For the text-containing cell, return its midpoint in [X, Y] coordinate format. 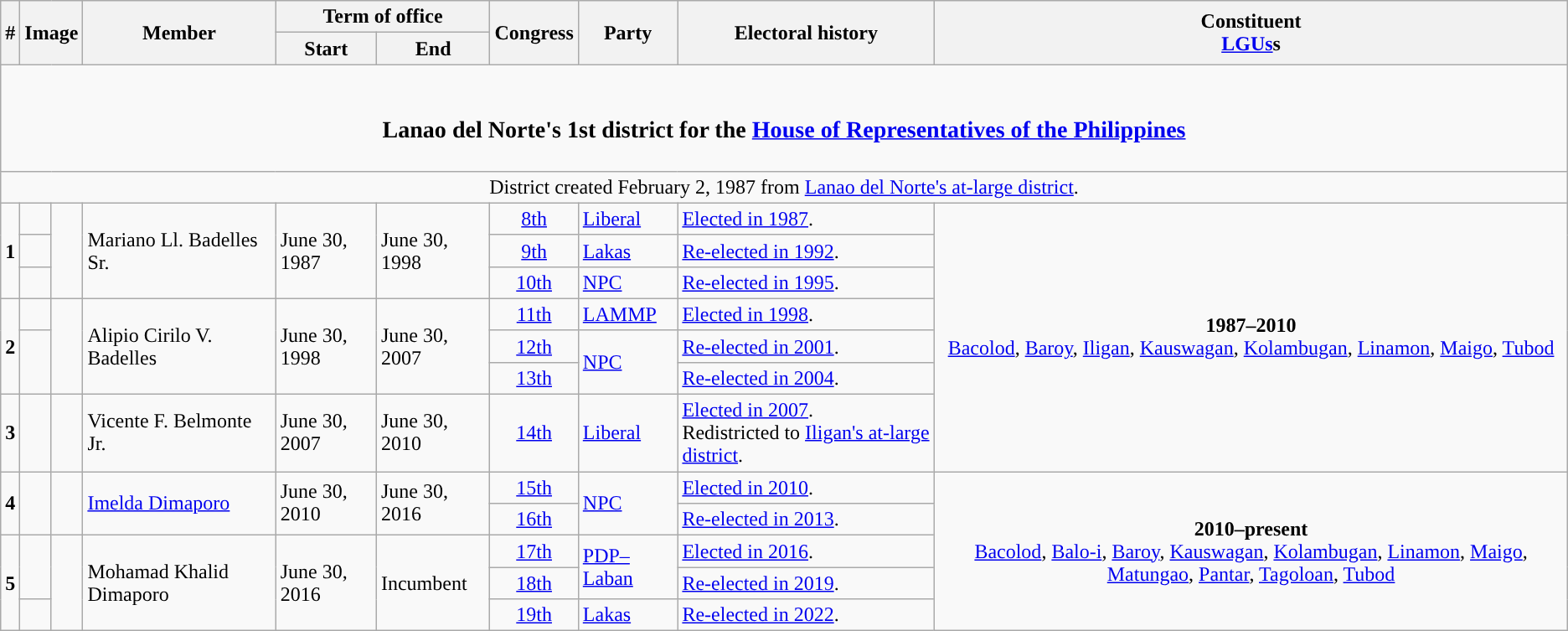
Re-elected in 2013. [806, 520]
3 [10, 433]
11th [534, 314]
1987–2010Bacolod, Baroy, Iligan, Kauswagan, Kolambugan, Linamon, Maigo, Tubod [1251, 337]
Term of office [383, 17]
2010–presentBacolod, Balo-i, Baroy, Kauswagan, Kolambugan, Linamon, Maigo, Matungao, Pantar, Tagoloan, Tubod [1251, 551]
PDP–Laban [628, 567]
15th [534, 488]
June 30, 1987 [326, 251]
Re-elected in 2004. [806, 378]
Alipio Cirilo V. Badelles [179, 346]
2 [10, 346]
1 [10, 251]
Elected in 2010. [806, 488]
Elected in 1998. [806, 314]
Imelda Dimaporo [179, 504]
Image [52, 33]
4 [10, 504]
9th [534, 251]
# [10, 33]
Incumbent [433, 583]
18th [534, 583]
Elected in 2016. [806, 551]
8th [534, 219]
Vicente F. Belmonte Jr. [179, 433]
End [433, 49]
ConstituentLGUss [1251, 33]
17th [534, 551]
Start [326, 49]
LAMMP [628, 314]
Elected in 2007.Redistricted to Iligan's at-large district. [806, 433]
14th [534, 433]
13th [534, 378]
Elected in 1987. [806, 219]
Party [628, 33]
10th [534, 282]
12th [534, 346]
Re-elected in 2001. [806, 346]
5 [10, 583]
District created February 2, 1987 from Lanao del Norte's at-large district. [784, 187]
Re-elected in 1992. [806, 251]
16th [534, 520]
19th [534, 615]
Lanao del Norte's 1st district for the House of Representatives of the Philippines [784, 117]
Re-elected in 1995. [806, 282]
Congress [534, 33]
Re-elected in 2019. [806, 583]
Mohamad Khalid Dimaporo [179, 583]
Member [179, 33]
Electoral history [806, 33]
Re-elected in 2022. [806, 615]
Mariano Ll. Badelles Sr. [179, 251]
